Scan for the cell matching the given text and deliver its (X, Y) coordinate at center. 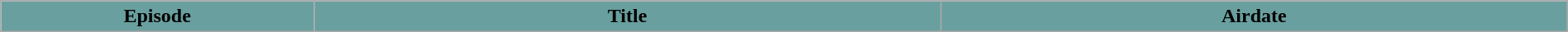
Title (628, 16)
Episode (157, 16)
Airdate (1254, 16)
